Extract the [x, y] coordinate from the center of the cell holding the provided text.  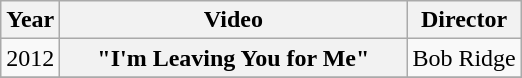
"I'm Leaving You for Me" [234, 58]
2012 [30, 58]
Director [464, 20]
Year [30, 20]
Video [234, 20]
Bob Ridge [464, 58]
